For the text-containing cell, return its midpoint in (x, y) coordinate format. 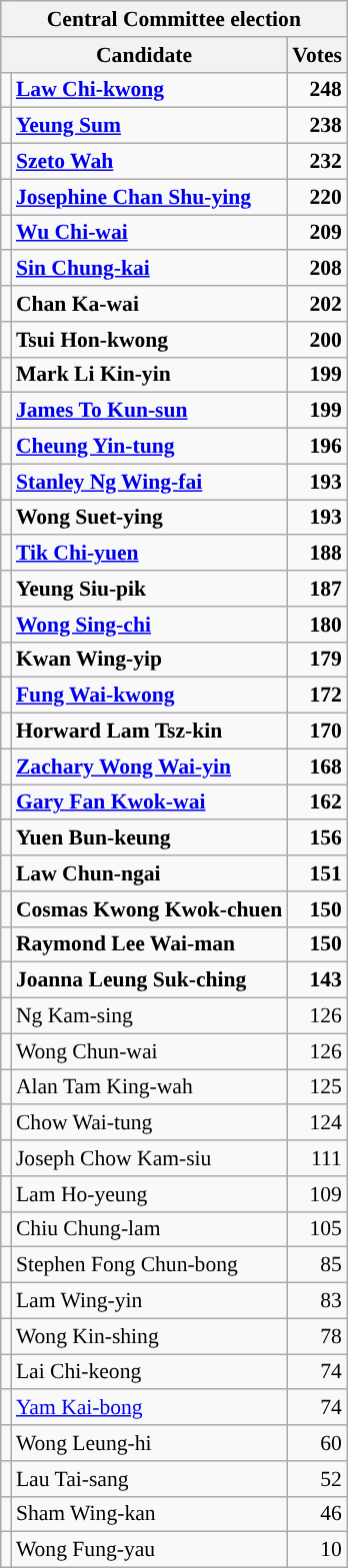
196 (317, 447)
Lam Wing-yin (149, 1301)
Joseph Chow Kam-siu (149, 1158)
Raymond Lee Wai-man (149, 944)
Law Chun-ngai (149, 873)
Wu Chi-wai (149, 233)
46 (317, 1514)
Kwan Wing-yip (149, 660)
Lau Tai-sang (149, 1479)
Central Committee election (174, 19)
Wong Suet-ying (149, 518)
188 (317, 554)
Horward Lam Tsz-kin (149, 732)
Joanna Leung Suk-ching (149, 980)
Chan Ka-wai (149, 304)
168 (317, 767)
Wong Sing-chi (149, 625)
Zachary Wong Wai-yin (149, 767)
170 (317, 732)
238 (317, 126)
Stephen Fong Chun-bong (149, 1265)
Ng Kam-sing (149, 1016)
220 (317, 197)
187 (317, 589)
172 (317, 696)
248 (317, 90)
143 (317, 980)
Wong Fung-yau (149, 1550)
Josephine Chan Shu-ying (149, 197)
200 (317, 340)
Fung Wai-kwong (149, 696)
52 (317, 1479)
180 (317, 625)
Sham Wing-kan (149, 1514)
Wong Chun-wai (149, 1051)
Cosmas Kwong Kwok-chuen (149, 909)
202 (317, 304)
156 (317, 838)
Alan Tam King-wah (149, 1087)
Votes (317, 55)
179 (317, 660)
Tik Chi-yuen (149, 554)
Yeung Siu-pik (149, 589)
Cheung Yin-tung (149, 447)
151 (317, 873)
Szeto Wah (149, 162)
Mark Li Kin-yin (149, 375)
83 (317, 1301)
Yuen Bun-keung (149, 838)
208 (317, 269)
Wong Leung-hi (149, 1443)
Candidate (144, 55)
Lai Chi-keong (149, 1372)
Tsui Hon-kwong (149, 340)
Wong Kin-shing (149, 1336)
111 (317, 1158)
Chiu Chung-lam (149, 1229)
60 (317, 1443)
Chow Wai-tung (149, 1123)
105 (317, 1229)
Lam Ho-yeung (149, 1194)
209 (317, 233)
125 (317, 1087)
232 (317, 162)
Gary Fan Kwok-wai (149, 802)
162 (317, 802)
Yam Kai-bong (149, 1408)
Yeung Sum (149, 126)
Law Chi-kwong (149, 90)
10 (317, 1550)
James To Kun-sun (149, 411)
Stanley Ng Wing-fai (149, 482)
Sin Chung-kai (149, 269)
124 (317, 1123)
85 (317, 1265)
109 (317, 1194)
78 (317, 1336)
